Pinpoint the cell where the given text exists, returning its [x, y] midpoint coordinate. 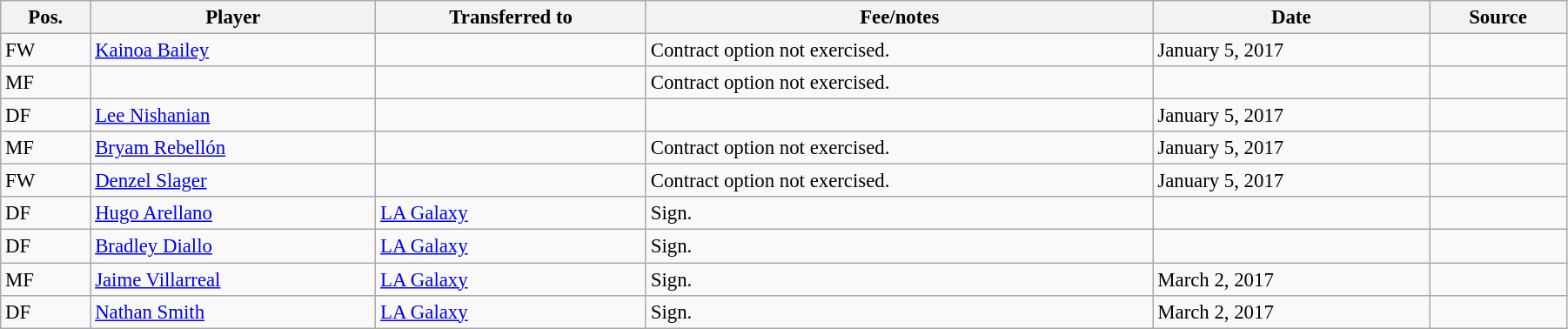
Bradley Diallo [233, 246]
Pos. [45, 17]
Lee Nishanian [233, 116]
Denzel Slager [233, 181]
Kainoa Bailey [233, 50]
Jaime Villarreal [233, 279]
Transferred to [512, 17]
Player [233, 17]
Source [1498, 17]
Bryam Rebellón [233, 148]
Hugo Arellano [233, 213]
Fee/notes [900, 17]
Nathan Smith [233, 312]
Date [1291, 17]
